Output the [X, Y] coordinate of the center of the cell containing the given text.  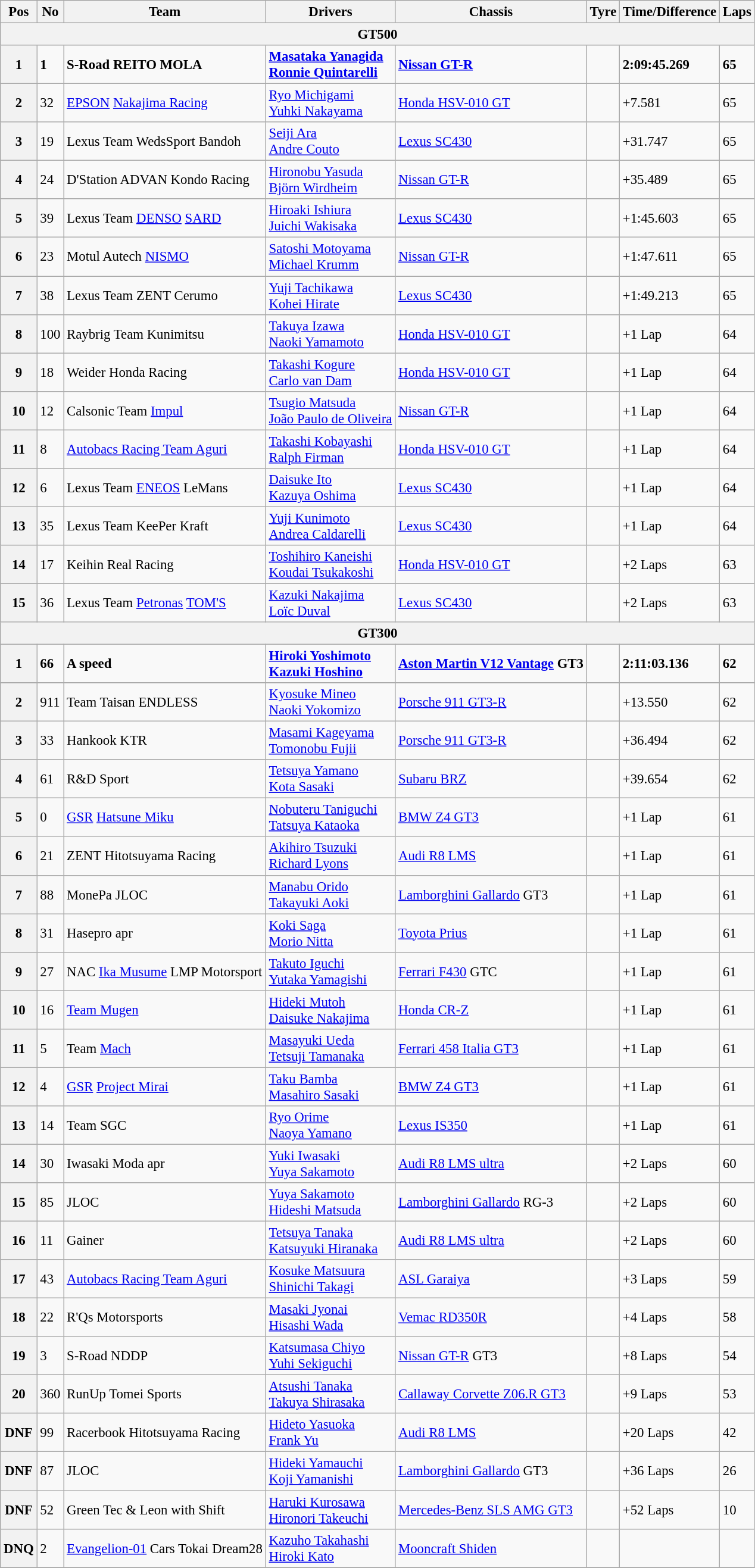
Hideto Yasuoka Frank Yu [330, 1432]
Mooncraft Shiden [491, 1548]
+20 Laps [670, 1432]
Ferrari F430 GTC [491, 972]
360 [50, 1394]
MonePa JLOC [164, 894]
+1:47.611 [670, 257]
Nobuteru Taniguchi Tatsuya Kataoka [330, 818]
Kazuho Takahashi Hiroki Kato [330, 1548]
+4 Laps [670, 1318]
NAC Ika Musume LMP Motorsport [164, 972]
Hiroaki Ishiura Juichi Wakisaka [330, 218]
RunUp Tomei Sports [164, 1394]
Team Mugen [164, 1010]
0 [50, 818]
Takuya Izawa Naoki Yamamoto [330, 333]
58 [737, 1318]
2:11:03.136 [670, 664]
Lexus Team Petronas TOM'S [164, 602]
+1:45.603 [670, 218]
21 [50, 856]
20 [19, 1394]
+31.747 [670, 142]
99 [50, 1432]
Kazuki Nakajima Loïc Duval [330, 602]
54 [737, 1356]
2:09:45.269 [670, 64]
30 [50, 1163]
Hankook KTR [164, 741]
+3 Laps [670, 1279]
43 [50, 1279]
88 [50, 894]
22 [50, 1318]
Evangelion-01 Cars Tokai Dream28 [164, 1548]
Masaki Jyonai Hisashi Wada [330, 1318]
+39.654 [670, 779]
Weider Honda Racing [164, 373]
EPSON Nakajima Racing [164, 104]
+35.489 [670, 180]
Taku Bamba Masahiro Sasaki [330, 1087]
Aston Martin V12 Vantage GT3 [491, 664]
38 [50, 295]
Pos [19, 12]
R'Qs Motorsports [164, 1318]
59 [737, 1279]
DNQ [19, 1548]
Keihin Real Racing [164, 564]
33 [50, 741]
ASL Garaiya [491, 1279]
Atsushi Tanaka Takuya Shirasaka [330, 1394]
Kosuke Matsuura Shinichi Takagi [330, 1279]
ZENT Hitotsuyama Racing [164, 856]
Seiji Ara Andre Couto [330, 142]
27 [50, 972]
Yuki Iwasaki Yuya Sakamoto [330, 1163]
Takashi Kogure Carlo van Dam [330, 373]
+13.550 [670, 702]
Satoshi Motoyama Michael Krumm [330, 257]
53 [737, 1394]
Lexus Team DENSO SARD [164, 218]
+36.494 [670, 741]
+8 Laps [670, 1356]
Yuji Tachikawa Kohei Hirate [330, 295]
GT300 [377, 633]
Hironobu Yasuda Björn Wirdheim [330, 180]
A speed [164, 664]
Nissan GT-R GT3 [491, 1356]
Takashi Kobayashi Ralph Firman [330, 449]
GSR Project Mirai [164, 1087]
Haruki Kurosawa Hironori Takeuchi [330, 1510]
R&D Sport [164, 779]
Green Tec & Leon with Shift [164, 1510]
+52 Laps [670, 1510]
+9 Laps [670, 1394]
Motul Autech NISMO [164, 257]
Ryo Orime Naoya Yamano [330, 1125]
GT500 [377, 35]
Manabu Orido Takayuki Aoki [330, 894]
36 [50, 602]
Tsugio Matsuda João Paulo de Oliveira [330, 411]
Calsonic Team Impul [164, 411]
Time/Difference [670, 12]
Racerbook Hitotsuyama Racing [164, 1432]
Lexus IS350 [491, 1125]
Lamborghini Gallardo RG-3 [491, 1202]
26 [737, 1472]
Masayuki Ueda Tetsuji Tamanaka [330, 1049]
Laps [737, 12]
911 [50, 702]
Ferrari 458 Italia GT3 [491, 1049]
S-Road REITO MOLA [164, 64]
Hiroki Yoshimoto Kazuki Hoshino [330, 664]
100 [50, 333]
Lexus Team KeePer Kraft [164, 526]
Drivers [330, 12]
Team Taisan ENDLESS [164, 702]
Tetsuya Yamano Kota Sasaki [330, 779]
35 [50, 526]
Tyre [603, 12]
Callaway Corvette Z06.R GT3 [491, 1394]
52 [50, 1510]
42 [737, 1432]
Takuto Iguchi Yutaka Yamagishi [330, 972]
32 [50, 104]
Hasepro apr [164, 933]
Masataka Yanagida Ronnie Quintarelli [330, 64]
No [50, 12]
+7.581 [670, 104]
24 [50, 180]
Toshihiro Kaneishi Koudai Tsukakoshi [330, 564]
Yuya Sakamoto Hideshi Matsuda [330, 1202]
87 [50, 1472]
23 [50, 257]
Gainer [164, 1241]
Tetsuya Tanaka Katsuyuki Hiranaka [330, 1241]
Hideki Yamauchi Koji Yamanishi [330, 1472]
Honda CR-Z [491, 1010]
Lexus Team ZENT Cerumo [164, 295]
Lexus Team ENEOS LeMans [164, 488]
66 [50, 664]
Lexus Team WedsSport Bandoh [164, 142]
Yuji Kunimoto Andrea Caldarelli [330, 526]
Team Mach [164, 1049]
Akihiro Tsuzuki Richard Lyons [330, 856]
Toyota Prius [491, 933]
Subaru BRZ [491, 779]
85 [50, 1202]
Ryo Michigami Yuhki Nakayama [330, 104]
Katsumasa Chiyo Yuhi Sekiguchi [330, 1356]
Masami Kageyama Tomonobu Fujii [330, 741]
Team [164, 12]
31 [50, 933]
Raybrig Team Kunimitsu [164, 333]
+1:49.213 [670, 295]
+36 Laps [670, 1472]
Hideki Mutoh Daisuke Nakajima [330, 1010]
Vemac RD350R [491, 1318]
Mercedes-Benz SLS AMG GT3 [491, 1510]
GSR Hatsune Miku [164, 818]
S-Road NDDP [164, 1356]
Kyosuke Mineo Naoki Yokomizo [330, 702]
39 [50, 218]
Daisuke Ito Kazuya Oshima [330, 488]
Iwasaki Moda apr [164, 1163]
Koki Saga Morio Nitta [330, 933]
Team SGC [164, 1125]
D'Station ADVAN Kondo Racing [164, 180]
Chassis [491, 12]
